Determine the (X, Y) coordinate at the center of the cell enclosing the given text.  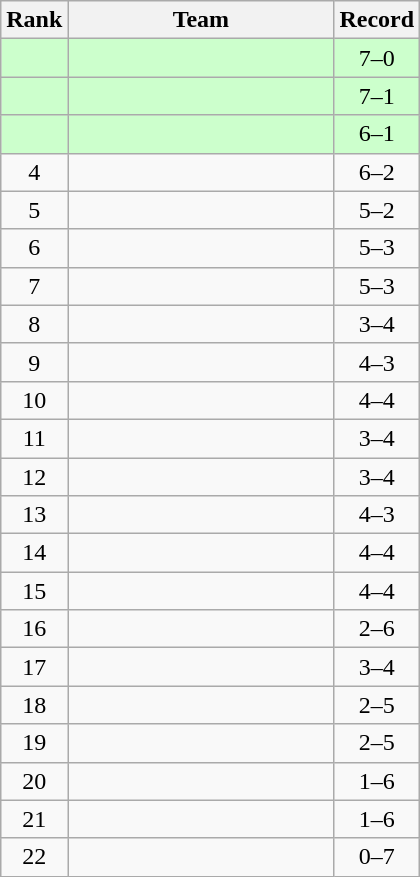
21 (34, 819)
18 (34, 705)
0–7 (377, 857)
22 (34, 857)
6–1 (377, 134)
7–1 (377, 96)
12 (34, 477)
4 (34, 172)
Rank (34, 20)
Team (201, 20)
13 (34, 515)
2–6 (377, 629)
20 (34, 781)
Record (377, 20)
11 (34, 438)
16 (34, 629)
7–0 (377, 58)
15 (34, 591)
8 (34, 324)
6–2 (377, 172)
19 (34, 743)
6 (34, 248)
14 (34, 553)
9 (34, 362)
17 (34, 667)
5–2 (377, 210)
7 (34, 286)
10 (34, 400)
5 (34, 210)
